Locate the cell with the specified text and output its (X, Y) center coordinate. 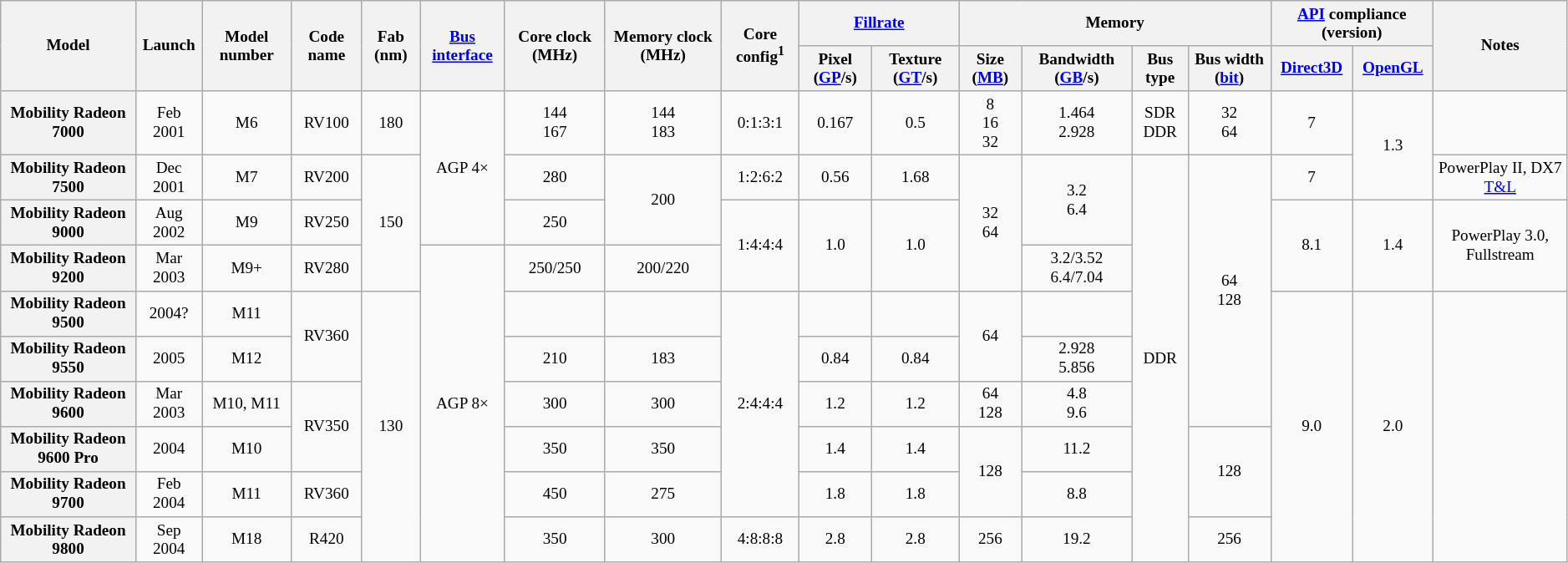
9.0 (1312, 426)
19.2 (1078, 540)
Fillrate (879, 23)
144183 (663, 124)
Code name (326, 46)
Model number (246, 46)
Texture (GT/s) (916, 68)
64 (990, 336)
200 (663, 200)
Bus interface (463, 46)
M7 (246, 177)
8.8 (1078, 494)
M10 (246, 449)
RV100 (326, 124)
81632 (990, 124)
PowerPlay II, DX7 T&L (1500, 177)
RV350 (326, 426)
1:4:4:4 (760, 246)
AGP 8× (463, 404)
RV200 (326, 177)
Aug 2002 (169, 223)
0.5 (916, 124)
Mobility Radeon 9800 (69, 540)
1:2:6:2 (760, 177)
1.4642.928 (1078, 124)
M9+ (246, 268)
Mobility Radeon 9600 Pro (69, 449)
M18 (246, 540)
Launch (169, 46)
3.26.4 (1078, 200)
Core config1 (760, 46)
Size (MB) (990, 68)
Feb 2001 (169, 124)
250/250 (555, 268)
275 (663, 494)
API compliance (version) (1352, 23)
RV280 (326, 268)
Model (69, 46)
11.2 (1078, 449)
200/220 (663, 268)
8.1 (1312, 246)
SDRDDR (1160, 124)
Mobility Radeon 9700 (69, 494)
0.167 (835, 124)
Sep 2004 (169, 540)
2:4:4:4 (760, 404)
2005 (169, 358)
1.68 (916, 177)
0:1:3:1 (760, 124)
M12 (246, 358)
Mobility Radeon 9000 (69, 223)
450 (555, 494)
150 (391, 222)
130 (391, 426)
Direct3D (1312, 68)
Notes (1500, 46)
Mobility Radeon 9550 (69, 358)
Mobility Radeon 7000 (69, 124)
3.2/3.526.4/7.04 (1078, 268)
M9 (246, 223)
2.9285.856 (1078, 358)
0.56 (835, 177)
2.0 (1393, 426)
Mobility Radeon 9500 (69, 313)
2004 (169, 449)
AGP 4× (463, 169)
180 (391, 124)
Fab (nm) (391, 46)
Core clock (MHz) (555, 46)
Bus type (1160, 68)
M6 (246, 124)
Memory clock (MHz) (663, 46)
Bus width (bit) (1230, 68)
4.89.6 (1078, 403)
Mobility Radeon 9600 (69, 403)
183 (663, 358)
OpenGL (1393, 68)
2004? (169, 313)
250 (555, 223)
Mobility Radeon 7500 (69, 177)
R420 (326, 540)
280 (555, 177)
RV250 (326, 223)
DDR (1160, 358)
1.3 (1393, 145)
Feb 2004 (169, 494)
144167 (555, 124)
Mobility Radeon 9200 (69, 268)
Pixel (GP/s) (835, 68)
210 (555, 358)
4:8:8:8 (760, 540)
Dec 2001 (169, 177)
PowerPlay 3.0, Fullstream (1500, 246)
Memory (1114, 23)
Bandwidth (GB/s) (1078, 68)
M10, M11 (246, 403)
